Determine the [x, y] coordinate at the center of the cell enclosing the given text.  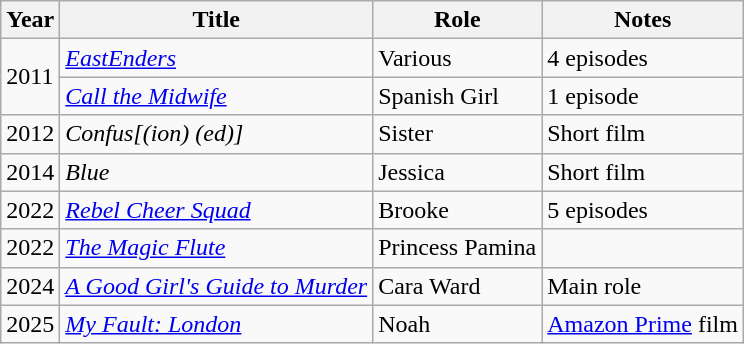
Role [458, 20]
Princess Pamina [458, 248]
Jessica [458, 172]
Brooke [458, 210]
Cara Ward [458, 286]
Title [216, 20]
1 episode [643, 96]
Year [30, 20]
Sister [458, 134]
Noah [458, 324]
Spanish Girl [458, 96]
Main role [643, 286]
Rebel Cheer Squad [216, 210]
Confus[(ion) (ed)] [216, 134]
Amazon Prime film [643, 324]
2024 [30, 286]
Blue [216, 172]
2014 [30, 172]
Notes [643, 20]
Various [458, 58]
My Fault: London [216, 324]
4 episodes [643, 58]
The Magic Flute [216, 248]
A Good Girl's Guide to Murder [216, 286]
2011 [30, 77]
2012 [30, 134]
EastEnders [216, 58]
Call the Midwife [216, 96]
5 episodes [643, 210]
2025 [30, 324]
